For the text-containing cell, return its midpoint in [x, y] coordinate format. 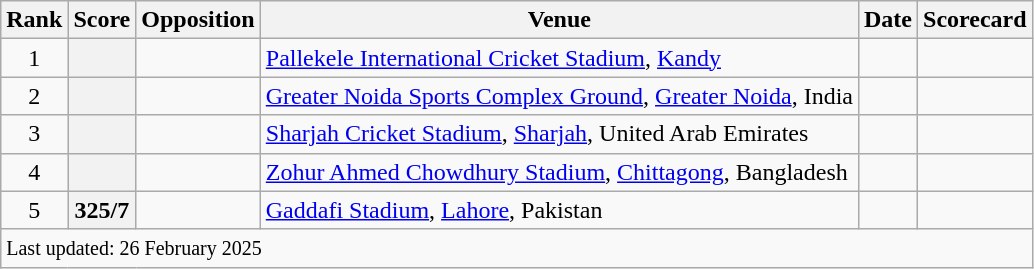
Gaddafi Stadium, Lahore, Pakistan [559, 210]
325/7 [102, 210]
Greater Noida Sports Complex Ground, Greater Noida, India [559, 96]
Venue [559, 20]
3 [34, 134]
Sharjah Cricket Stadium, Sharjah, United Arab Emirates [559, 134]
Last updated: 26 February 2025 [516, 248]
Opposition [198, 20]
1 [34, 58]
4 [34, 172]
Date [888, 20]
Score [102, 20]
5 [34, 210]
Rank [34, 20]
2 [34, 96]
Scorecard [976, 20]
Zohur Ahmed Chowdhury Stadium, Chittagong, Bangladesh [559, 172]
Pallekele International Cricket Stadium, Kandy [559, 58]
